Output the (x, y) coordinate of the center of the cell containing the given text.  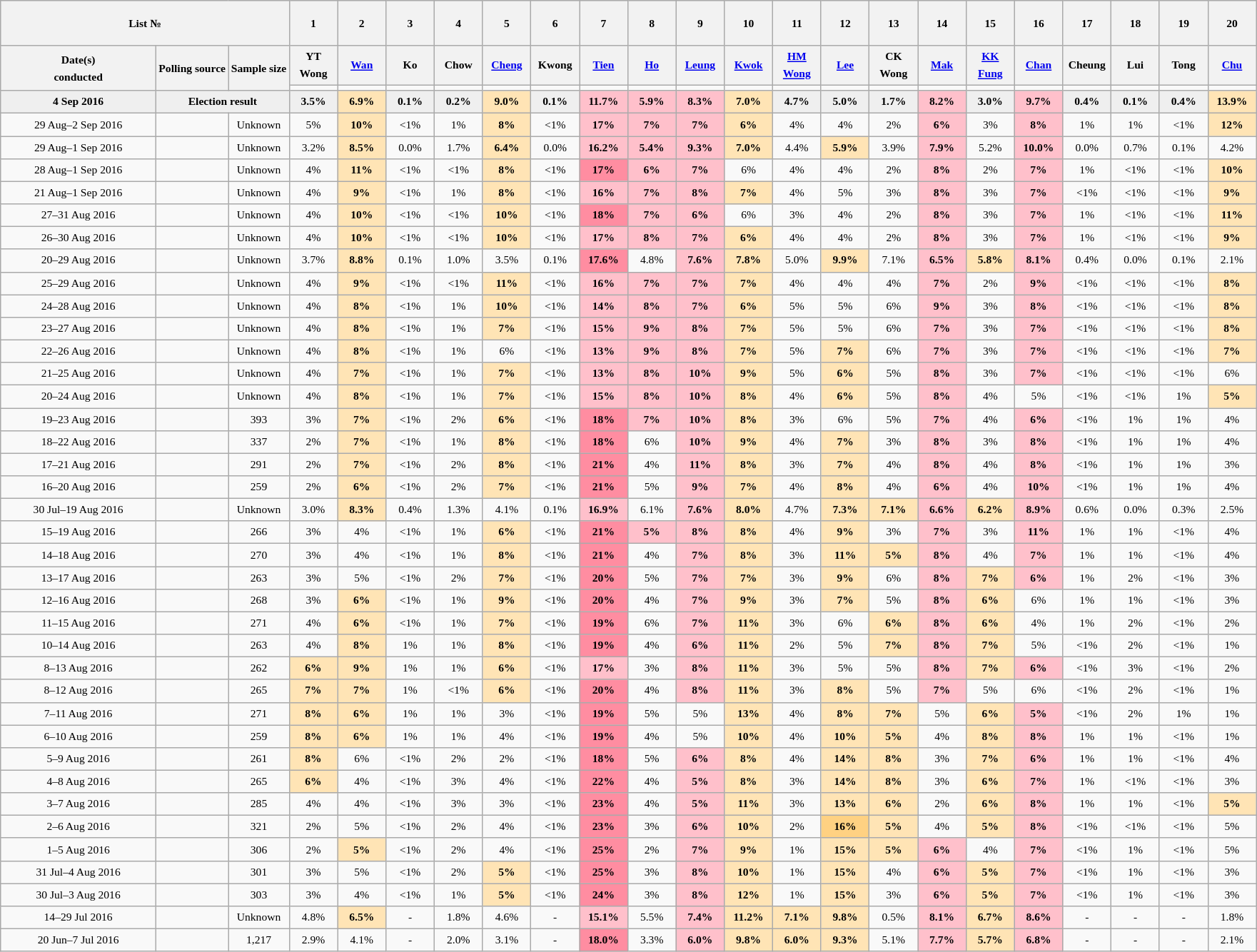
YT Wong (313, 66)
10–14 Aug 2016 (79, 646)
CK Wong (894, 66)
12 (845, 23)
7 (604, 23)
30 Jul–3 Aug 2016 (79, 895)
14–29 Jul 2016 (79, 918)
Cheng (507, 66)
303 (258, 895)
3.3% (652, 941)
30 Jul–19 Aug 2016 (79, 510)
24% (604, 895)
8.2% (942, 103)
8.9% (1039, 510)
9.9% (845, 261)
6.1% (652, 510)
29 Aug–2 Sep 2016 (79, 125)
5–9 Aug 2016 (79, 759)
Ho (652, 66)
27–31 Aug 2016 (79, 216)
3.7% (313, 261)
8–13 Aug 2016 (79, 669)
19 (1183, 23)
19–23 Aug 2016 (79, 420)
7.4% (700, 918)
2.0% (458, 941)
3 (410, 23)
1 (313, 23)
17 (1087, 23)
Leung (700, 66)
8–12 Aug 2016 (79, 692)
6.8% (1039, 941)
Kwong (555, 66)
16.2% (604, 148)
10 (749, 23)
9 (700, 23)
6.4% (507, 148)
15 (990, 23)
28 Aug–1 Sep 2016 (79, 171)
Date(s)conducted (79, 69)
List № (145, 23)
2–6 Aug 2016 (79, 827)
1,217 (258, 941)
12–16 Aug 2016 (79, 601)
0.3% (1183, 510)
270 (258, 555)
7.8% (749, 261)
8.8% (362, 261)
21 Aug–1 Sep 2016 (79, 193)
1–5 Aug 2016 (79, 850)
Ko (410, 66)
8.5% (362, 148)
5.7% (990, 941)
1.3% (458, 510)
11.2% (749, 918)
7.9% (942, 148)
2.9% (313, 941)
6 (555, 23)
5.2% (990, 148)
10.0% (1039, 148)
4–8 Aug 2016 (79, 782)
20 Jun–7 Jul 2016 (79, 941)
Lee (845, 66)
Tien (604, 66)
17.6% (604, 261)
14 (942, 23)
16–20 Aug 2016 (79, 487)
0.5% (894, 918)
HM Wong (797, 66)
Cheung (1087, 66)
Election result (223, 103)
Sample size (258, 69)
5.8% (990, 261)
291 (258, 465)
262 (258, 669)
6.9% (362, 103)
14–18 Aug 2016 (79, 555)
4.6% (507, 918)
2.5% (1232, 510)
285 (258, 804)
7.7% (942, 941)
8 (652, 23)
16.9% (604, 510)
6.2% (990, 510)
6–10 Aug 2016 (79, 736)
31 Jul–4 Aug 2016 (79, 873)
11.7% (604, 103)
Chu (1232, 66)
Chan (1039, 66)
0.6% (1087, 510)
2 (362, 23)
13.9% (1232, 103)
24–28 Aug 2016 (79, 306)
11–15 Aug 2016 (79, 624)
9.7% (1039, 103)
22% (604, 782)
5.5% (652, 918)
Kwok (749, 66)
7–11 Aug 2016 (79, 714)
5.4% (652, 148)
3.1% (507, 941)
261 (258, 759)
25–29 Aug 2016 (79, 283)
29 Aug–1 Sep 2016 (79, 148)
5.1% (894, 941)
0.2% (458, 103)
26–30 Aug 2016 (79, 238)
9.0% (507, 103)
0.7% (1136, 148)
301 (258, 873)
Lui (1136, 66)
20–29 Aug 2016 (79, 261)
6.7% (990, 918)
KK Fung (990, 66)
13–17 Aug 2016 (79, 578)
20 (1232, 23)
Wan (362, 66)
3.2% (313, 148)
266 (258, 533)
8.6% (1039, 918)
4 Sep 2016 (79, 103)
23–27 Aug 2016 (79, 329)
8.0% (749, 510)
16 (1039, 23)
Polling source (191, 69)
18.0% (604, 941)
13 (894, 23)
Chow (458, 66)
268 (258, 601)
17–21 Aug 2016 (79, 465)
5 (507, 23)
15.1% (604, 918)
393 (258, 420)
11 (797, 23)
4.2% (1232, 148)
15–19 Aug 2016 (79, 533)
21–25 Aug 2016 (79, 374)
337 (258, 442)
3.9% (894, 148)
1.0% (458, 261)
20–24 Aug 2016 (79, 397)
3–7 Aug 2016 (79, 804)
4 (458, 23)
Tong (1183, 66)
18–22 Aug 2016 (79, 442)
306 (258, 850)
321 (258, 827)
7.3% (845, 510)
4.4% (797, 148)
6.6% (942, 510)
22–26 Aug 2016 (79, 352)
Mak (942, 66)
18 (1136, 23)
